Identify which cell holds the provided text, then report its (X, Y) central coordinate. 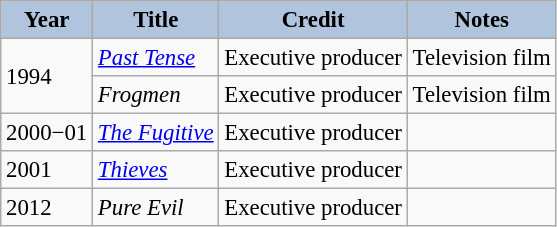
Notes (482, 20)
Credit (313, 20)
2000−01 (47, 133)
Frogmen (156, 95)
Thieves (156, 170)
Year (47, 20)
2001 (47, 170)
1994 (47, 76)
2012 (47, 208)
Title (156, 20)
The Fugitive (156, 133)
Past Tense (156, 58)
Pure Evil (156, 208)
